Provide the [x, y] coordinate of the cell's center where the given text is located.  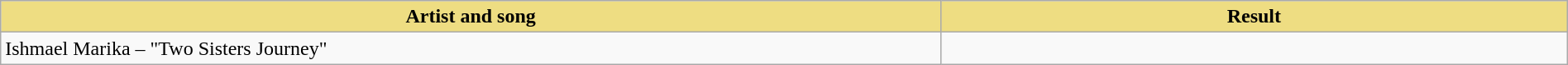
Artist and song [471, 17]
Ishmael Marika – "Two Sisters Journey" [471, 48]
Result [1254, 17]
